Capture the cell that displays the provided text and extract its (x, y) central coordinate. 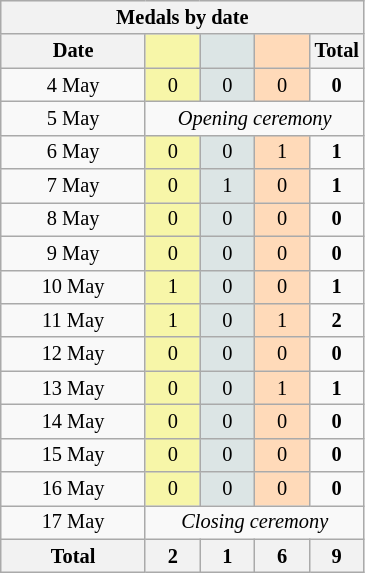
10 May (74, 287)
16 May (74, 489)
13 May (74, 388)
Closing ceremony (254, 522)
11 May (74, 320)
12 May (74, 354)
Opening ceremony (254, 118)
8 May (74, 219)
5 May (74, 118)
Date (74, 51)
4 May (74, 85)
15 May (74, 455)
7 May (74, 186)
14 May (74, 421)
6 (282, 556)
Medals by date (182, 17)
9 May (74, 253)
17 May (74, 522)
6 May (74, 152)
9 (336, 556)
